Return (X, Y) of the center of cell containing provided text 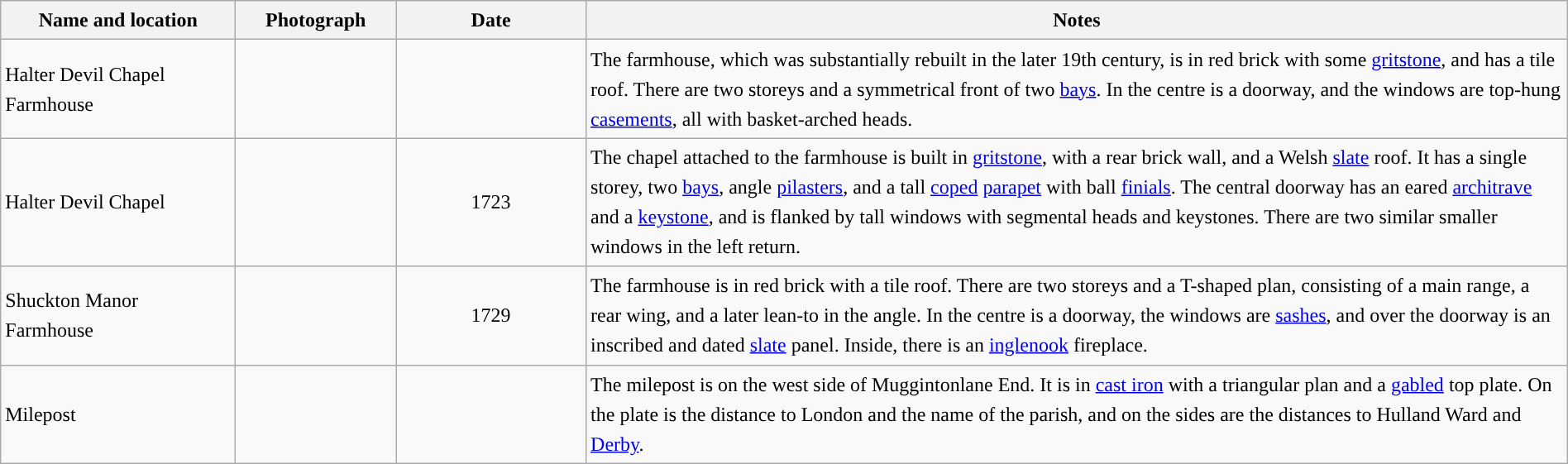
1729 (491, 316)
Halter Devil Chapel (118, 202)
Date (491, 20)
Shuckton Manor Farmhouse (118, 316)
Milepost (118, 414)
Name and location (118, 20)
Halter Devil Chapel Farmhouse (118, 89)
Notes (1077, 20)
1723 (491, 202)
Photograph (316, 20)
